For the text-containing cell, return its midpoint in (x, y) coordinate format. 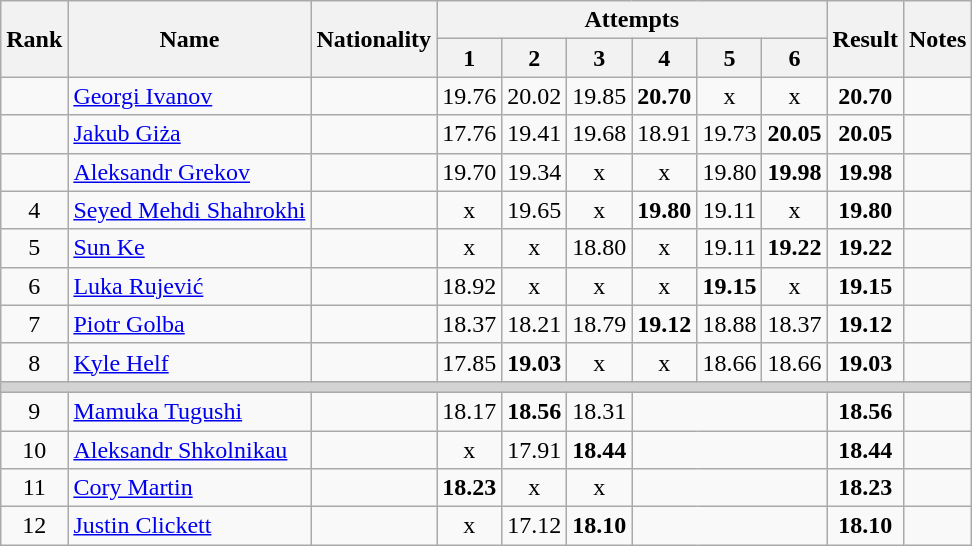
Luka Rujević (190, 286)
7 (34, 324)
Jakub Giża (190, 134)
8 (34, 362)
Seyed Mehdi Shahrokhi (190, 210)
3 (600, 58)
20.02 (534, 96)
1 (470, 58)
Aleksandr Shkolnikau (190, 449)
18.88 (730, 324)
17.91 (534, 449)
11 (34, 488)
19.85 (600, 96)
Piotr Golba (190, 324)
17.12 (534, 526)
19.70 (470, 172)
18.91 (664, 134)
Sun Ke (190, 248)
9 (34, 411)
Mamuka Tugushi (190, 411)
12 (34, 526)
Aleksandr Grekov (190, 172)
Result (865, 39)
17.76 (470, 134)
18.80 (600, 248)
Rank (34, 39)
Nationality (374, 39)
Georgi Ivanov (190, 96)
Notes (937, 39)
19.76 (470, 96)
19.34 (534, 172)
10 (34, 449)
Name (190, 39)
Kyle Helf (190, 362)
18.79 (600, 324)
19.73 (730, 134)
17.85 (470, 362)
18.31 (600, 411)
19.65 (534, 210)
Attempts (632, 20)
18.21 (534, 324)
Justin Clickett (190, 526)
18.92 (470, 286)
19.68 (600, 134)
19.41 (534, 134)
Cory Martin (190, 488)
2 (534, 58)
18.17 (470, 411)
